Return the (X, Y) coordinate for the center point of the cell that contains the specified text.  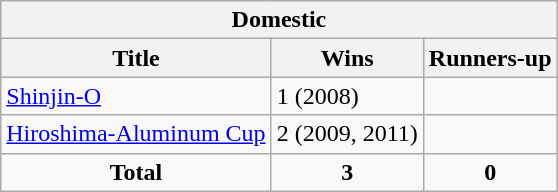
Hiroshima-Aluminum Cup (136, 134)
Domestic (279, 20)
1 (2008) (347, 96)
Wins (347, 58)
Title (136, 58)
3 (347, 172)
Total (136, 172)
Shinjin-O (136, 96)
Runners-up (490, 58)
2 (2009, 2011) (347, 134)
0 (490, 172)
